Search for the cell housing the specified text and yield its [x, y] center coordinate. 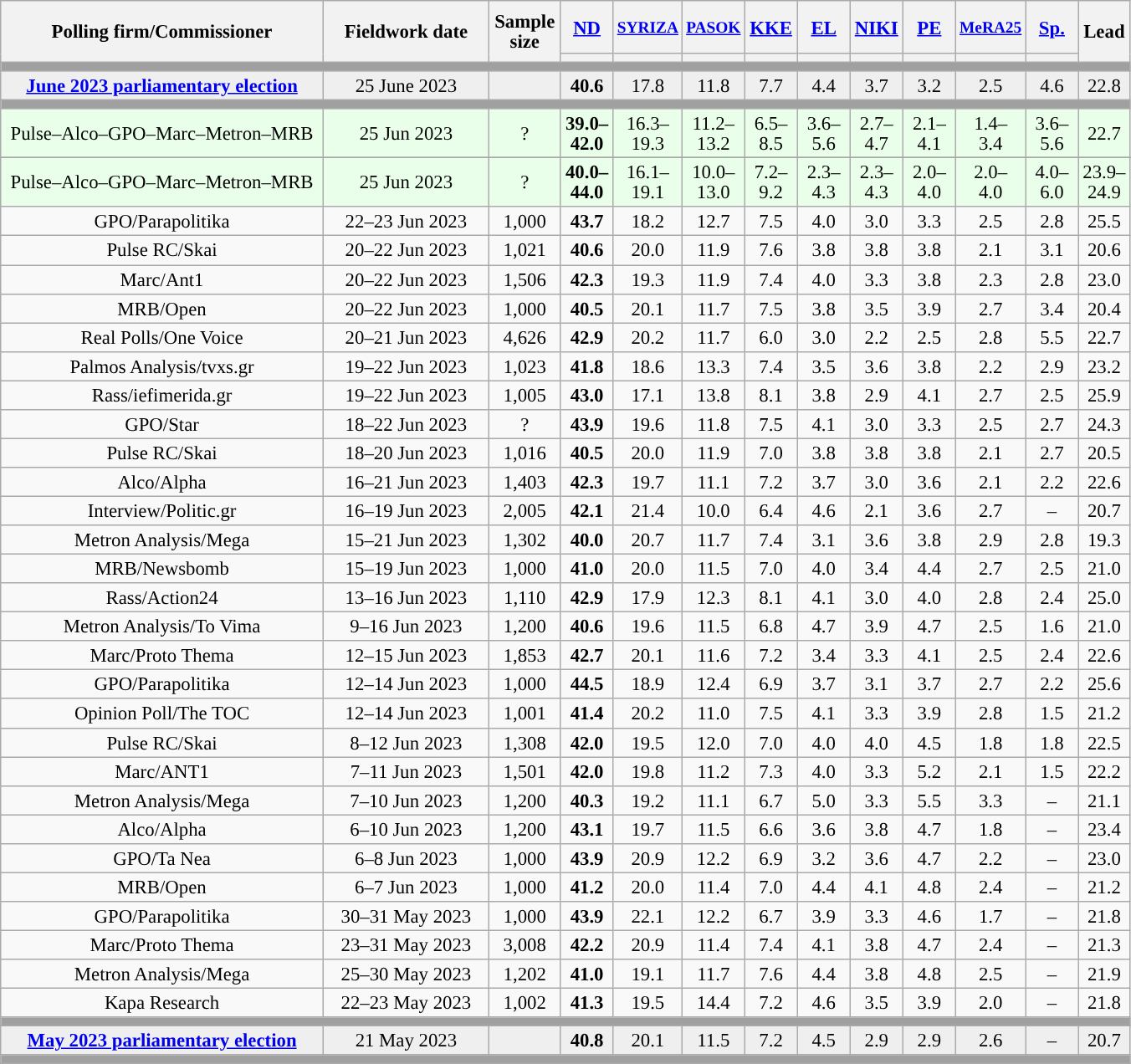
18–20 Jun 2023 [406, 453]
PE [929, 27]
1,501 [525, 771]
NIKI [877, 27]
1,110 [525, 597]
15–19 Jun 2023 [406, 569]
2.1–4.1 [929, 134]
1,308 [525, 743]
22.2 [1104, 771]
6–10 Jun 2023 [406, 830]
Rass/Action24 [162, 597]
39.0–42.0 [587, 134]
21.4 [647, 510]
11.6 [714, 656]
ND [587, 27]
43.0 [587, 395]
11.2–13.2 [714, 134]
9–16 Jun 2023 [406, 627]
18–22 Jun 2023 [406, 425]
June 2023 parliamentary election [162, 85]
Interview/Politic.gr [162, 510]
18.2 [647, 223]
25.6 [1104, 684]
1.7 [990, 917]
41.4 [587, 714]
12.7 [714, 223]
42.7 [587, 656]
3,008 [525, 945]
22.8 [1104, 85]
24.3 [1104, 425]
21 May 2023 [406, 1041]
15–21 Jun 2023 [406, 540]
25.9 [1104, 395]
2.0 [990, 1004]
16.3–19.3 [647, 134]
17.1 [647, 395]
Kapa Research [162, 1004]
19.2 [647, 800]
19.8 [647, 771]
13.8 [714, 395]
1,002 [525, 1004]
16–19 Jun 2023 [406, 510]
22.5 [1104, 743]
4,626 [525, 338]
30–31 May 2023 [406, 917]
25–30 May 2023 [406, 974]
6–7 Jun 2023 [406, 887]
6.8 [771, 627]
1,021 [525, 251]
Palmos Analysis/tvxs.gr [162, 366]
Metron Analysis/To Vima [162, 627]
40.8 [587, 1041]
Fieldwork date [406, 32]
18.9 [647, 684]
8–12 Jun 2023 [406, 743]
12–15 Jun 2023 [406, 656]
7.2–9.2 [771, 182]
1,005 [525, 395]
23.2 [1104, 366]
43.7 [587, 223]
41.8 [587, 366]
40.3 [587, 800]
EL [823, 27]
7.3 [771, 771]
16.1–19.1 [647, 182]
Real Polls/One Voice [162, 338]
1,001 [525, 714]
1,403 [525, 482]
6.0 [771, 338]
Lead [1104, 32]
12.0 [714, 743]
1,302 [525, 540]
43.1 [587, 830]
1,016 [525, 453]
1,853 [525, 656]
SYRIZA [647, 27]
22–23 Jun 2023 [406, 223]
1,506 [525, 279]
19.1 [647, 974]
May 2023 parliamentary election [162, 1041]
2.6 [990, 1041]
23.9–24.9 [1104, 182]
2.7–4.7 [877, 134]
13–16 Jun 2023 [406, 597]
Sample size [525, 32]
13.3 [714, 366]
10.0–13.0 [714, 182]
2,005 [525, 510]
1.6 [1052, 627]
42.2 [587, 945]
4.0–6.0 [1052, 182]
18.6 [647, 366]
20–21 Jun 2023 [406, 338]
KKE [771, 27]
6.4 [771, 510]
Polling firm/Commissioner [162, 32]
42.1 [587, 510]
20.5 [1104, 453]
40.0 [587, 540]
25.0 [1104, 597]
1,202 [525, 974]
11.0 [714, 714]
Marc/Ant1 [162, 279]
14.4 [714, 1004]
17.9 [647, 597]
12.4 [714, 684]
20.4 [1104, 308]
23–31 May 2023 [406, 945]
GPO/Star [162, 425]
1,023 [525, 366]
21.9 [1104, 974]
21.1 [1104, 800]
1.4–3.4 [990, 134]
6.6 [771, 830]
Marc/ANT1 [162, 771]
2.3 [990, 279]
25.5 [1104, 223]
5.0 [823, 800]
20.6 [1104, 251]
Opinion Poll/The TOC [162, 714]
17.8 [647, 85]
MRB/Newsbomb [162, 569]
12.3 [714, 597]
6.5–8.5 [771, 134]
7.7 [771, 85]
23.4 [1104, 830]
25 June 2023 [406, 85]
16–21 Jun 2023 [406, 482]
MeRA25 [990, 27]
7–10 Jun 2023 [406, 800]
11.2 [714, 771]
22.1 [647, 917]
Sp. [1052, 27]
PASOK [714, 27]
6–8 Jun 2023 [406, 858]
41.3 [587, 1004]
22–23 May 2023 [406, 1004]
40.0–44.0 [587, 182]
21.3 [1104, 945]
41.2 [587, 887]
GPO/Ta Nea [162, 858]
7–11 Jun 2023 [406, 771]
Rass/iefimerida.gr [162, 395]
44.5 [587, 684]
10.0 [714, 510]
5.2 [929, 771]
